Return the (x, y) coordinate for the center point of the cell that contains the specified text.  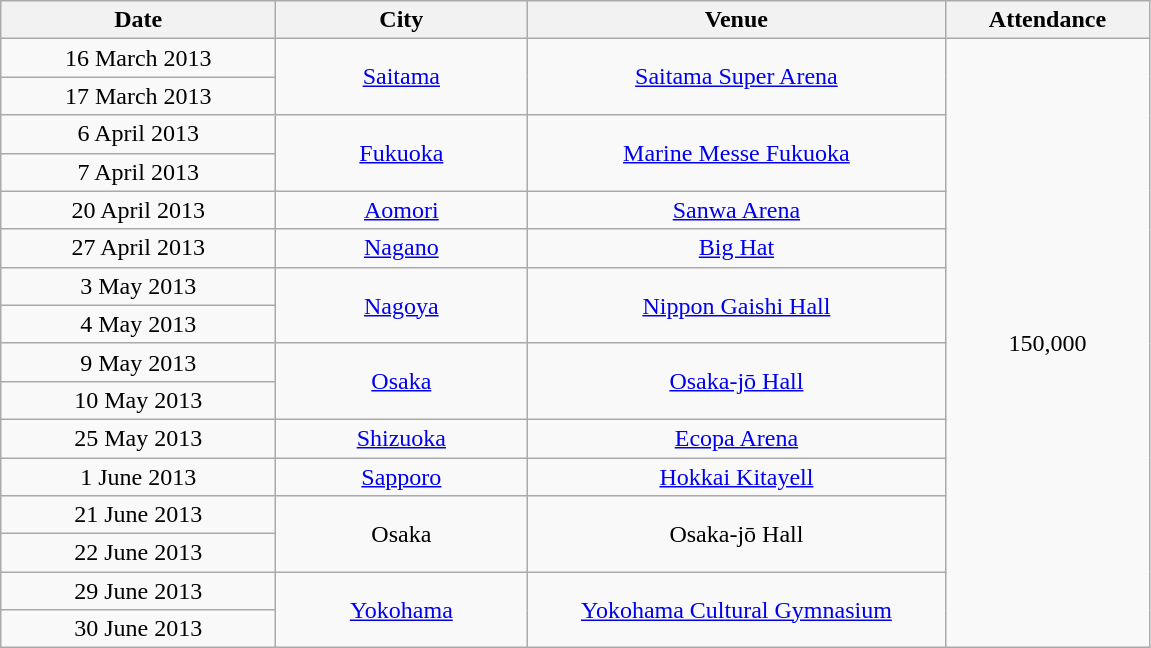
150,000 (1048, 344)
3 May 2013 (138, 286)
16 March 2013 (138, 58)
Date (138, 20)
4 May 2013 (138, 324)
29 June 2013 (138, 591)
1 June 2013 (138, 477)
7 April 2013 (138, 172)
30 June 2013 (138, 629)
Ecopa Arena (736, 438)
21 June 2013 (138, 515)
10 May 2013 (138, 400)
Hokkai Kitayell (736, 477)
Attendance (1048, 20)
Aomori (402, 210)
Fukuoka (402, 153)
Marine Messe Fukuoka (736, 153)
27 April 2013 (138, 248)
17 March 2013 (138, 96)
City (402, 20)
Sapporo (402, 477)
Sanwa Arena (736, 210)
6 April 2013 (138, 134)
Nagoya (402, 305)
Saitama Super Arena (736, 77)
Yokohama (402, 610)
Big Hat (736, 248)
Saitama (402, 77)
9 May 2013 (138, 362)
25 May 2013 (138, 438)
20 April 2013 (138, 210)
Nagano (402, 248)
Nippon Gaishi Hall (736, 305)
Venue (736, 20)
22 June 2013 (138, 553)
Shizuoka (402, 438)
Yokohama Cultural Gymnasium (736, 610)
